For the text-containing cell, return its midpoint in [X, Y] coordinate format. 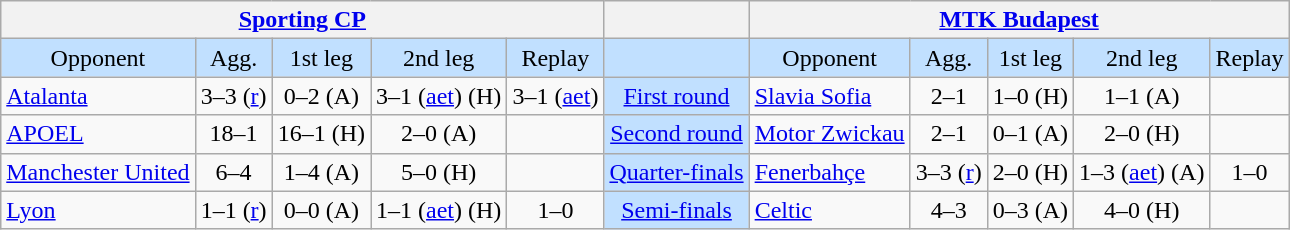
4–0 (H) [1142, 210]
2–0 (A) [439, 134]
0–2 (A) [321, 96]
1–0 (H) [1030, 96]
3–1 (aet) (H) [439, 96]
Motor Zwickau [830, 134]
0–0 (A) [321, 210]
Slavia Sofia [830, 96]
1–1 (r) [234, 210]
Fenerbahçe [830, 172]
Celtic [830, 210]
1–1 (aet) (H) [439, 210]
6–4 [234, 172]
MTK Budapest [1019, 20]
5–0 (H) [439, 172]
Manchester United [98, 172]
1–1 (A) [1142, 96]
1–4 (A) [321, 172]
Sporting CP [302, 20]
1–3 (aet) (A) [1142, 172]
Second round [676, 134]
Lyon [98, 210]
16–1 (H) [321, 134]
Semi-finals [676, 210]
0–1 (A) [1030, 134]
Atalanta [98, 96]
First round [676, 96]
3–1 (aet) [556, 96]
Quarter-finals [676, 172]
APOEL [98, 134]
0–3 (A) [1030, 210]
4–3 [948, 210]
18–1 [234, 134]
